Output the [X, Y] coordinate of the center of the cell containing the given text.  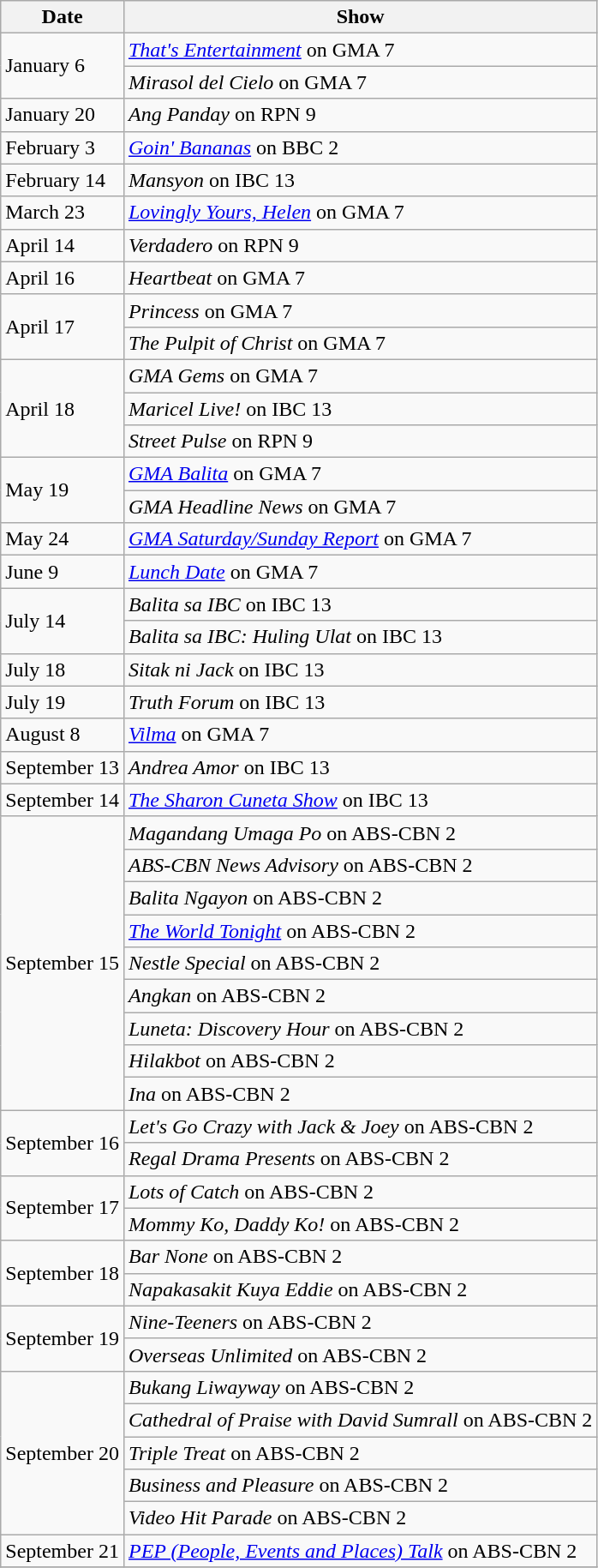
Napakasakit Kuya Eddie on ABS-CBN 2 [360, 1289]
Lunch Date on GMA 7 [360, 572]
Mommy Ko, Daddy Ko! on ABS-CBN 2 [360, 1224]
April 18 [63, 408]
That's Entertainment on GMA 7 [360, 50]
Ina on ABS-CBN 2 [360, 1094]
May 24 [63, 539]
Nestle Special on ABS-CBN 2 [360, 964]
March 23 [63, 213]
Mirasol del Cielo on GMA 7 [360, 82]
Mansyon on IBC 13 [360, 180]
Angkan on ABS-CBN 2 [360, 996]
September 15 [63, 964]
Show [360, 17]
May 19 [63, 490]
Regal Drama Presents on ABS-CBN 2 [360, 1159]
Hilakbot on ABS-CBN 2 [360, 1061]
June 9 [63, 572]
September 20 [63, 1452]
September 19 [63, 1338]
September 14 [63, 800]
Andrea Amor on IBC 13 [360, 767]
July 14 [63, 621]
PEP (People, Events and Places) Talk on ABS-CBN 2 [360, 1551]
January 6 [63, 66]
April 16 [63, 278]
Lovingly Yours, Helen on GMA 7 [360, 213]
Goin' Bananas on BBC 2 [360, 147]
September 18 [63, 1273]
Cathedral of Praise with David Sumrall on ABS-CBN 2 [360, 1420]
The World Tonight on ABS-CBN 2 [360, 930]
Overseas Unlimited on ABS-CBN 2 [360, 1355]
Sitak ni Jack on IBC 13 [360, 670]
August 8 [63, 735]
April 14 [63, 245]
Balita sa IBC on IBC 13 [360, 604]
Truth Forum on IBC 13 [360, 702]
April 17 [63, 327]
February 3 [63, 147]
Verdadero on RPN 9 [360, 245]
Maricel Live! on IBC 13 [360, 409]
ABS-CBN News Advisory on ABS-CBN 2 [360, 865]
Lots of Catch on ABS-CBN 2 [360, 1192]
September 13 [63, 767]
Business and Pleasure on ABS-CBN 2 [360, 1486]
Nine-Teeners on ABS-CBN 2 [360, 1322]
GMA Saturday/Sunday Report on GMA 7 [360, 539]
February 14 [63, 180]
July 18 [63, 670]
Vilma on GMA 7 [360, 735]
Luneta: Discovery Hour on ABS-CBN 2 [360, 1029]
Street Pulse on RPN 9 [360, 442]
Bar None on ABS-CBN 2 [360, 1257]
Balita Ngayon on ABS-CBN 2 [360, 898]
Princess on GMA 7 [360, 310]
GMA Balita on GMA 7 [360, 474]
July 19 [63, 702]
Ang Panday on RPN 9 [360, 115]
Date [63, 17]
Magandang Umaga Po on ABS-CBN 2 [360, 832]
Triple Treat on ABS-CBN 2 [360, 1453]
The Pulpit of Christ on GMA 7 [360, 343]
GMA Gems on GMA 7 [360, 375]
September 17 [63, 1208]
January 20 [63, 115]
September 16 [63, 1143]
GMA Headline News on GMA 7 [360, 507]
Let's Go Crazy with Jack & Joey on ABS-CBN 2 [360, 1126]
Balita sa IBC: Huling Ulat on IBC 13 [360, 637]
September 21 [63, 1551]
Video Hit Parade on ABS-CBN 2 [360, 1518]
The Sharon Cuneta Show on IBC 13 [360, 800]
Heartbeat on GMA 7 [360, 278]
Bukang Liwayway on ABS-CBN 2 [360, 1387]
